Capture the cell that displays the provided text and extract its (x, y) central coordinate. 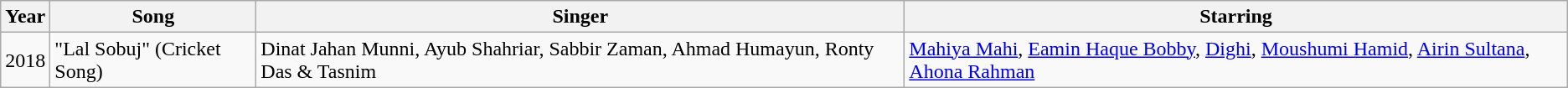
2018 (25, 60)
Singer (580, 17)
Mahiya Mahi, Eamin Haque Bobby, Dighi, Moushumi Hamid, Airin Sultana, Ahona Rahman (1236, 60)
"Lal Sobuj" (Cricket Song) (153, 60)
Dinat Jahan Munni, Ayub Shahriar, Sabbir Zaman, Ahmad Humayun, Ronty Das & Tasnim (580, 60)
Year (25, 17)
Starring (1236, 17)
Song (153, 17)
